Output the [x, y] coordinate of the center of the cell containing the given text.  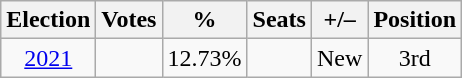
3rd [415, 58]
New [339, 58]
Votes [129, 20]
% [204, 20]
12.73% [204, 58]
Seats [279, 20]
Election [48, 20]
+/– [339, 20]
2021 [48, 58]
Position [415, 20]
